Pinpoint the cell where the given text exists, returning its [x, y] midpoint coordinate. 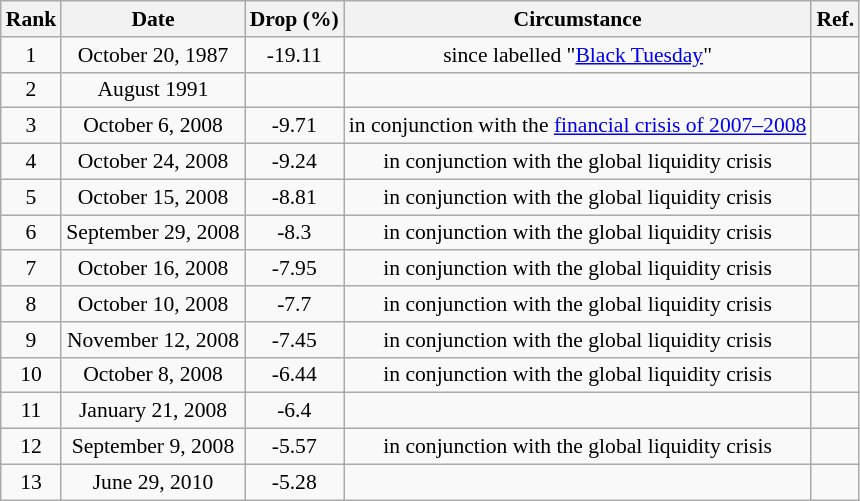
1 [32, 55]
-8.3 [294, 233]
8 [32, 304]
October 16, 2008 [152, 269]
11 [32, 411]
Date [152, 19]
-6.4 [294, 411]
in conjunction with the financial crisis of 2007–2008 [578, 126]
9 [32, 340]
6 [32, 233]
-7.95 [294, 269]
October 24, 2008 [152, 162]
since labelled "Black Tuesday" [578, 55]
Rank [32, 19]
12 [32, 447]
-6.44 [294, 375]
13 [32, 482]
August 1991 [152, 90]
June 29, 2010 [152, 482]
-8.81 [294, 197]
2 [32, 90]
October 20, 1987 [152, 55]
-19.11 [294, 55]
7 [32, 269]
Circumstance [578, 19]
4 [32, 162]
October 8, 2008 [152, 375]
Drop (%) [294, 19]
10 [32, 375]
Ref. [835, 19]
October 10, 2008 [152, 304]
3 [32, 126]
January 21, 2008 [152, 411]
October 6, 2008 [152, 126]
November 12, 2008 [152, 340]
5 [32, 197]
October 15, 2008 [152, 197]
-5.57 [294, 447]
-7.7 [294, 304]
-9.71 [294, 126]
September 9, 2008 [152, 447]
September 29, 2008 [152, 233]
-7.45 [294, 340]
-9.24 [294, 162]
-5.28 [294, 482]
